Scan for the cell matching the given text and deliver its (x, y) coordinate at center. 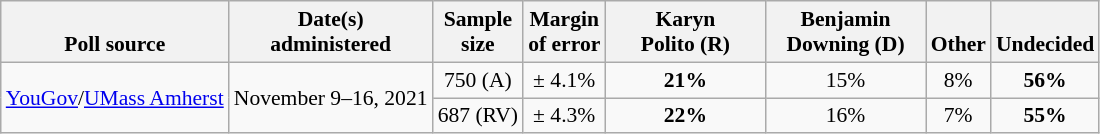
Other (958, 32)
22% (685, 116)
15% (845, 80)
± 4.1% (564, 80)
Poll source (115, 32)
± 4.3% (564, 116)
55% (1045, 116)
7% (958, 116)
56% (1045, 80)
687 (RV) (478, 116)
YouGov/UMass Amherst (115, 98)
16% (845, 116)
KarynPolito (R) (685, 32)
Samplesize (478, 32)
Date(s)administered (331, 32)
November 9–16, 2021 (331, 98)
Marginof error (564, 32)
8% (958, 80)
Undecided (1045, 32)
21% (685, 80)
BenjaminDowning (D) (845, 32)
750 (A) (478, 80)
